Return the (X, Y) coordinate for the center point of the cell that contains the specified text.  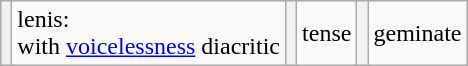
tense (327, 34)
geminate (418, 34)
lenis: with voicelessness diacritic (149, 34)
